Capture the cell that displays the provided text and extract its (x, y) central coordinate. 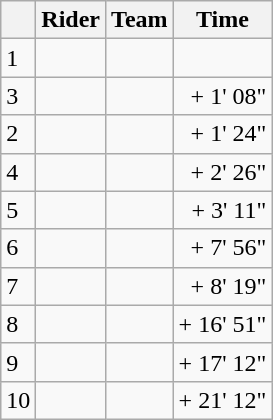
10 (18, 400)
6 (18, 248)
Time (222, 20)
+ 2' 26" (222, 172)
2 (18, 134)
+ 3' 11" (222, 210)
Rider (71, 20)
+ 16' 51" (222, 324)
4 (18, 172)
+ 1' 08" (222, 96)
Team (140, 20)
9 (18, 362)
+ 17' 12" (222, 362)
+ 21' 12" (222, 400)
+ 1' 24" (222, 134)
+ 8' 19" (222, 286)
+ 7' 56" (222, 248)
3 (18, 96)
7 (18, 286)
8 (18, 324)
1 (18, 58)
5 (18, 210)
